Capture the cell that displays the provided text and extract its (x, y) central coordinate. 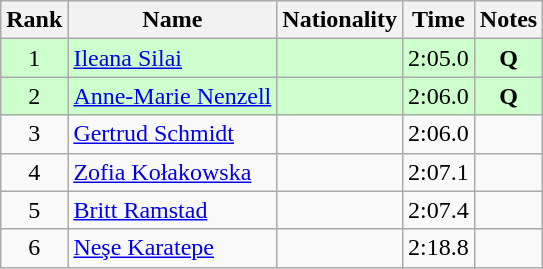
4 (34, 172)
5 (34, 210)
3 (34, 134)
2 (34, 96)
Britt Ramstad (172, 210)
2:07.1 (439, 172)
6 (34, 248)
Zofia Kołakowska (172, 172)
2:18.8 (439, 248)
2:07.4 (439, 210)
Anne-Marie Nenzell (172, 96)
Nationality (340, 20)
1 (34, 58)
Gertrud Schmidt (172, 134)
Notes (508, 20)
Ileana Silai (172, 58)
Time (439, 20)
2:05.0 (439, 58)
Rank (34, 20)
Neşe Karatepe (172, 248)
Name (172, 20)
